Detect which cell encompasses the target text, then output its (X, Y) center coordinate. 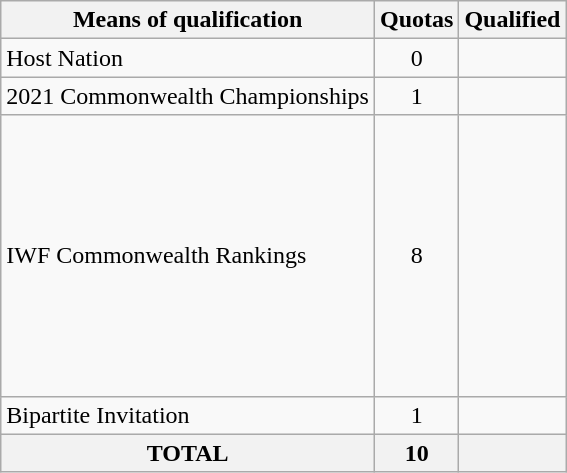
TOTAL (188, 453)
2021 Commonwealth Championships (188, 96)
Bipartite Invitation (188, 415)
8 (416, 256)
10 (416, 453)
Qualified (512, 20)
Means of qualification (188, 20)
0 (416, 58)
Host Nation (188, 58)
Quotas (416, 20)
IWF Commonwealth Rankings (188, 256)
